Provide the (x, y) coordinate of the cell's center where the given text is located.  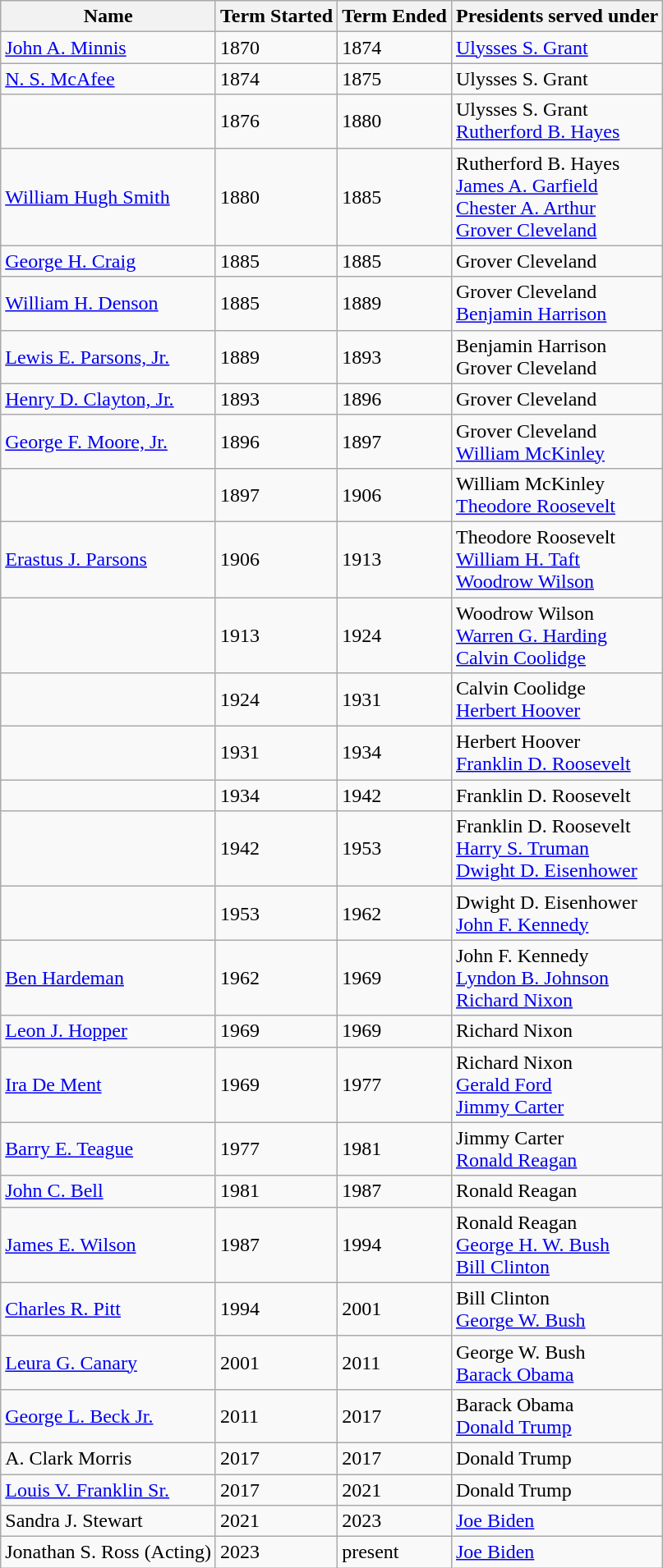
Ira De Ment (108, 1084)
Name (108, 16)
Erastus J. Parsons (108, 559)
Term Started (276, 16)
Ben Hardeman (108, 978)
Richard Nixon (557, 1031)
Barack ObamaDonald Trump (557, 1415)
William H. Denson (108, 304)
1870 (276, 48)
George F. Moore, Jr. (108, 442)
George H. Craig (108, 261)
Leura G. Canary (108, 1363)
John A. Minnis (108, 48)
Grover ClevelandWilliam McKinley (557, 442)
Henry D. Clayton, Jr. (108, 399)
William Hugh Smith (108, 197)
Sandra J. Stewart (108, 1521)
John C. Bell (108, 1191)
Richard NixonGerald FordJimmy Carter (557, 1084)
Franklin D. RooseveltHarry S. TrumanDwight D. Eisenhower (557, 849)
N. S. McAfee (108, 79)
Grover ClevelandBenjamin Harrison (557, 304)
Ronald ReaganGeorge H. W. BushBill Clinton (557, 1245)
Barry E. Teague (108, 1149)
Theodore RooseveltWilliam H. TaftWoodrow Wilson (557, 559)
George L. Beck Jr. (108, 1415)
Woodrow WilsonWarren G. HardingCalvin Coolidge (557, 635)
Herbert HooverFranklin D. Roosevelt (557, 754)
Ronald Reagan (557, 1191)
Benjamin HarrisonGrover Cleveland (557, 356)
George W. BushBarack Obama (557, 1363)
A. Clark Morris (108, 1458)
Jonathan S. Ross (Acting) (108, 1552)
Charles R. Pitt (108, 1309)
James E. Wilson (108, 1245)
1876 (276, 121)
Term Ended (394, 16)
Rutherford B. HayesJames A. GarfieldChester A. ArthurGrover Cleveland (557, 197)
present (394, 1552)
Calvin CoolidgeHerbert Hoover (557, 699)
Dwight D. EisenhowerJohn F. Kennedy (557, 913)
Louis V. Franklin Sr. (108, 1490)
1875 (394, 79)
Franklin D. Roosevelt (557, 795)
Lewis E. Parsons, Jr. (108, 356)
Jimmy CarterRonald Reagan (557, 1149)
Ulysses S. GrantRutherford B. Hayes (557, 121)
Bill ClintonGeorge W. Bush (557, 1309)
William McKinleyTheodore Roosevelt (557, 494)
Presidents served under (557, 16)
Leon J. Hopper (108, 1031)
John F. KennedyLyndon B. JohnsonRichard Nixon (557, 978)
